Determine the (x, y) coordinate at the center of the cell enclosing the given text.  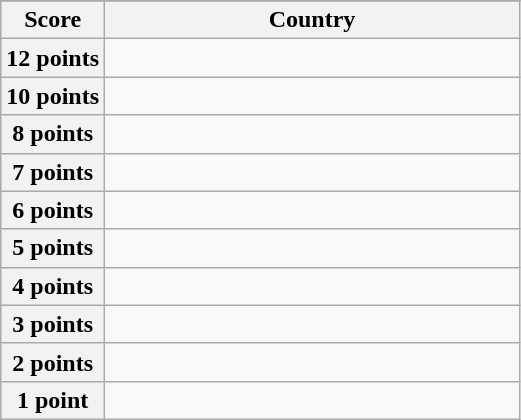
2 points (53, 362)
Score (53, 20)
Country (312, 20)
4 points (53, 286)
8 points (53, 134)
5 points (53, 248)
7 points (53, 172)
1 point (53, 400)
3 points (53, 324)
6 points (53, 210)
10 points (53, 96)
12 points (53, 58)
